Detect which cell encompasses the target text, then output its (x, y) center coordinate. 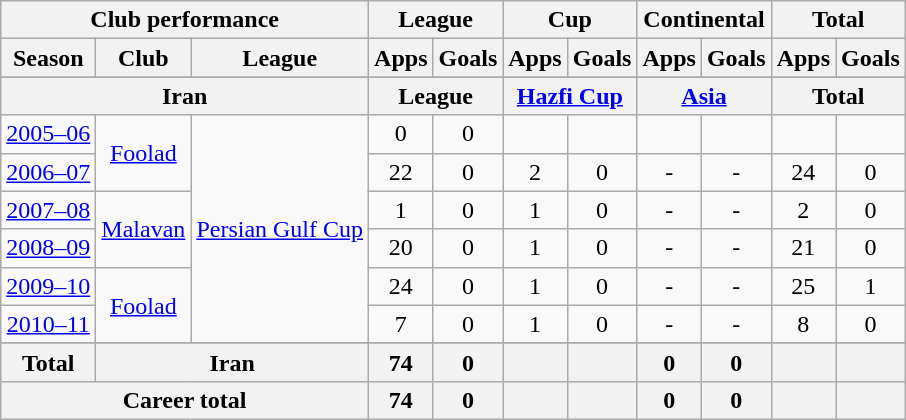
Persian Gulf Cup (280, 229)
Season (48, 58)
25 (803, 286)
Career total (185, 400)
Club performance (185, 20)
Hazfi Cup (570, 96)
Club (144, 58)
21 (803, 248)
2010–11 (48, 324)
Cup (570, 20)
7 (401, 324)
2007–08 (48, 210)
20 (401, 248)
2005–06 (48, 134)
2006–07 (48, 172)
8 (803, 324)
Asia (704, 96)
2009–10 (48, 286)
2008–09 (48, 248)
22 (401, 172)
Continental (704, 20)
Malavan (144, 229)
